For the text-containing cell, return its midpoint in (x, y) coordinate format. 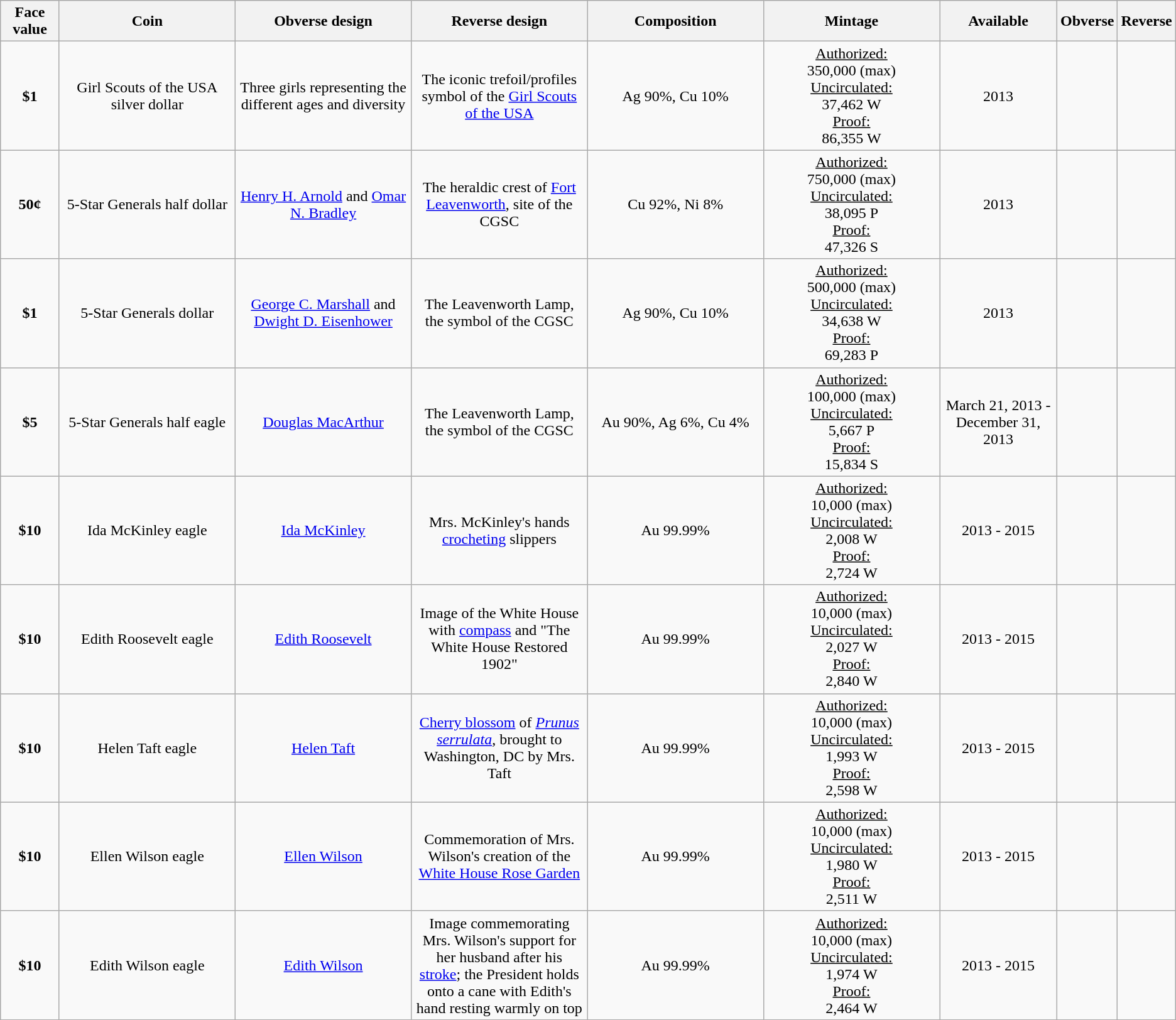
George C. Marshall and Dwight D. Eisenhower (323, 313)
Ellen Wilson (323, 857)
Edith Roosevelt (323, 639)
Image of the White House with compass and "The White House Restored 1902" (499, 639)
Edith Wilson (323, 965)
Helen Taft eagle (147, 747)
Reverse design (499, 21)
Available (999, 21)
Authorized:10,000 (max)Uncirculated:1,974 WProof:2,464 W (851, 965)
The heraldic crest of Fort Leavenworth, site of the CGSC (499, 205)
The iconic trefoil/profiles symbol of the Girl Scouts of the USA (499, 95)
Image commemorating Mrs. Wilson's support for her husband after his stroke; the President holds onto a cane with Edith's hand resting warmly on top (499, 965)
5-Star Generals half eagle (147, 422)
Mrs. McKinley's hands crocheting slippers (499, 530)
Edith Wilson eagle (147, 965)
Authorized:100,000 (max)Uncirculated:5,667 PProof:15,834 S (851, 422)
$5 (30, 422)
50¢ (30, 205)
Cherry blossom of Prunus serrulata, brought to Washington, DC by Mrs. Taft (499, 747)
Commemoration of Mrs. Wilson's creation of the White House Rose Garden (499, 857)
Obverse (1087, 21)
March 21, 2013 - December 31, 2013 (999, 422)
Douglas MacArthur (323, 422)
5-Star Generals half dollar (147, 205)
Ida McKinley eagle (147, 530)
Reverse (1146, 21)
Authorized:10,000 (max)Uncirculated:2,027 WProof:2,840 W (851, 639)
Authorized:750,000 (max)Uncirculated:38,095 PProof:47,326 S (851, 205)
Henry H. Arnold and Omar N. Bradley (323, 205)
Mintage (851, 21)
Helen Taft (323, 747)
Ida McKinley (323, 530)
Ellen Wilson eagle (147, 857)
Authorized:500,000 (max)Uncirculated:34,638 WProof:69,283 P (851, 313)
Authorized:350,000 (max)Uncirculated:37,462 WProof:86,355 W (851, 95)
Authorized:10,000 (max)Uncirculated:1,980 WProof:2,511 W (851, 857)
Authorized:10,000 (max)Uncirculated:2,008 WProof:2,724 W (851, 530)
Girl Scouts of the USA silver dollar (147, 95)
Edith Roosevelt eagle (147, 639)
Au 90%, Ag 6%, Cu 4% (675, 422)
Composition (675, 21)
5-Star Generals dollar (147, 313)
Three girls representing the different ages and diversity (323, 95)
Authorized:10,000 (max)Uncirculated:1,993 WProof:2,598 W (851, 747)
Coin (147, 21)
Obverse design (323, 21)
Face value (30, 21)
Cu 92%, Ni 8% (675, 205)
